Search for the cell housing the specified text and yield its (X, Y) center coordinate. 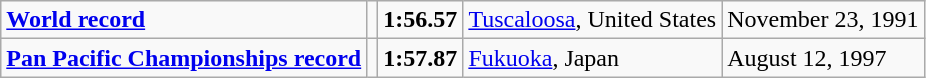
November 23, 1991 (823, 20)
1:56.57 (420, 20)
1:57.87 (420, 58)
Tuscaloosa, United States (592, 20)
World record (184, 20)
Fukuoka, Japan (592, 58)
Pan Pacific Championships record (184, 58)
August 12, 1997 (823, 58)
